Return (x, y) of the center of cell containing provided text 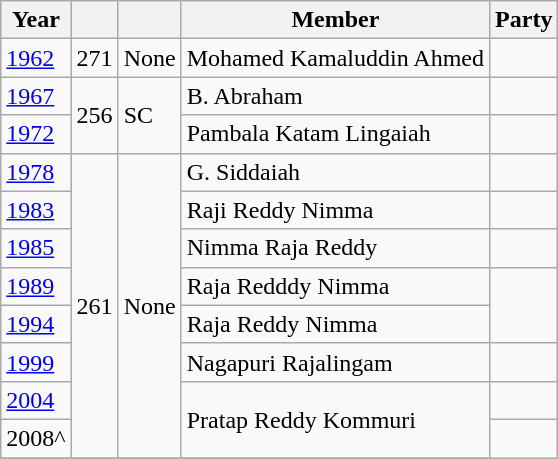
Year (36, 20)
1985 (36, 248)
Raja Reddy Nimma (335, 324)
Pambala Katam Lingaiah (335, 134)
Member (335, 20)
G. Siddaiah (335, 172)
2004 (36, 400)
1972 (36, 134)
1978 (36, 172)
1994 (36, 324)
256 (94, 115)
Pratap Reddy Kommuri (335, 419)
Raja Redddy Nimma (335, 286)
Nagapuri Rajalingam (335, 362)
271 (94, 58)
SC (150, 115)
261 (94, 305)
Nimma Raja Reddy (335, 248)
1967 (36, 96)
Mohamed Kamaluddin Ahmed (335, 58)
1983 (36, 210)
1989 (36, 286)
B. Abraham (335, 96)
1962 (36, 58)
2008^ (36, 438)
Party (524, 20)
Raji Reddy Nimma (335, 210)
1999 (36, 362)
